Extract the (X, Y) coordinate from the center of the cell holding the provided text.  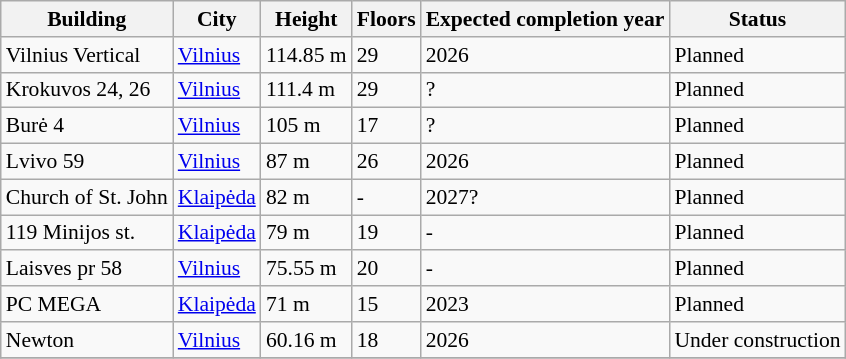
18 (386, 340)
Under construction (757, 340)
2027? (546, 197)
Burė 4 (87, 126)
PC MEGA (87, 304)
Lvivo 59 (87, 162)
Newton (87, 340)
60.16 m (306, 340)
Expected completion year (546, 19)
Height (306, 19)
20 (386, 269)
114.85 m (306, 55)
Status (757, 19)
119 Minijos st. (87, 233)
Floors (386, 19)
Building (87, 19)
79 m (306, 233)
71 m (306, 304)
111.4 m (306, 90)
82 m (306, 197)
2023 (546, 304)
87 m (306, 162)
15 (386, 304)
26 (386, 162)
Vilnius Vertical (87, 55)
17 (386, 126)
75.55 m (306, 269)
City (217, 19)
19 (386, 233)
105 m (306, 126)
Krokuvos 24, 26 (87, 90)
Church of St. John (87, 197)
Laisves pr 58 (87, 269)
